From the cell containing the given text, extract its center point as [X, Y] coordinate. 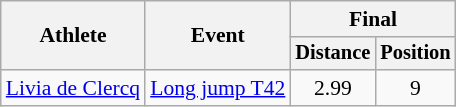
2.99 [332, 88]
Position [415, 54]
9 [415, 88]
Livia de Clercq [73, 88]
Athlete [73, 36]
Distance [332, 54]
Long jump T42 [218, 88]
Final [372, 19]
Event [218, 36]
